Identify which cell holds the provided text, then report its [x, y] central coordinate. 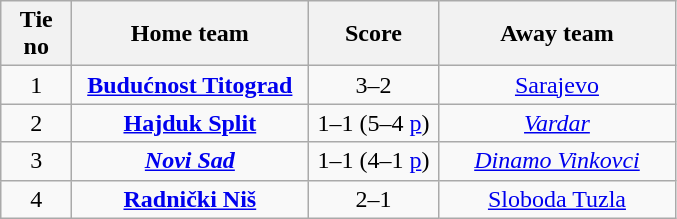
2–1 [374, 199]
Vardar [557, 123]
Novi Sad [190, 161]
Away team [557, 34]
Dinamo Vinkovci [557, 161]
3 [36, 161]
Score [374, 34]
1–1 (4–1 p) [374, 161]
Hajduk Split [190, 123]
2 [36, 123]
Sarajevo [557, 85]
Tie no [36, 34]
1 [36, 85]
4 [36, 199]
Home team [190, 34]
Sloboda Tuzla [557, 199]
1–1 (5–4 p) [374, 123]
3–2 [374, 85]
Radnički Niš [190, 199]
Budućnost Titograd [190, 85]
